Search for the cell housing the specified text and yield its [X, Y] center coordinate. 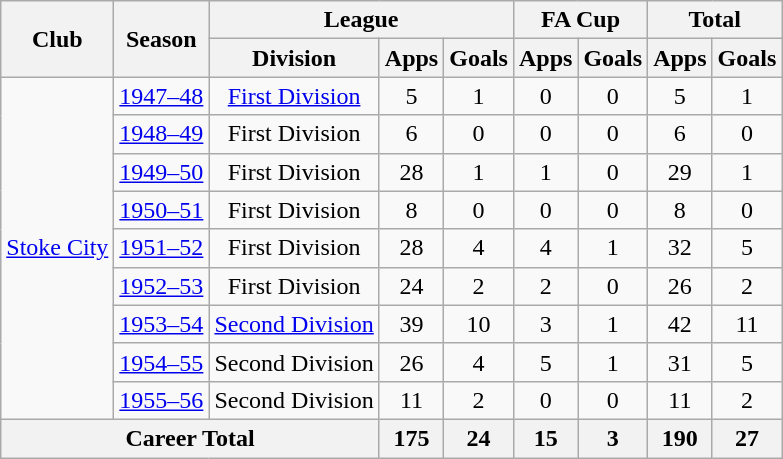
10 [479, 324]
1952–53 [162, 286]
27 [747, 438]
Season [162, 39]
1950–51 [162, 210]
1948–49 [162, 134]
1947–48 [162, 96]
39 [411, 324]
1949–50 [162, 172]
FA Cup [580, 20]
1953–54 [162, 324]
Total [715, 20]
Club [58, 39]
31 [680, 362]
League [362, 20]
1954–55 [162, 362]
190 [680, 438]
1951–52 [162, 248]
29 [680, 172]
42 [680, 324]
32 [680, 248]
Career Total [190, 438]
1955–56 [162, 400]
Stoke City [58, 248]
15 [545, 438]
175 [411, 438]
Division [294, 58]
